Scan for the cell matching the given text and deliver its [X, Y] coordinate at center. 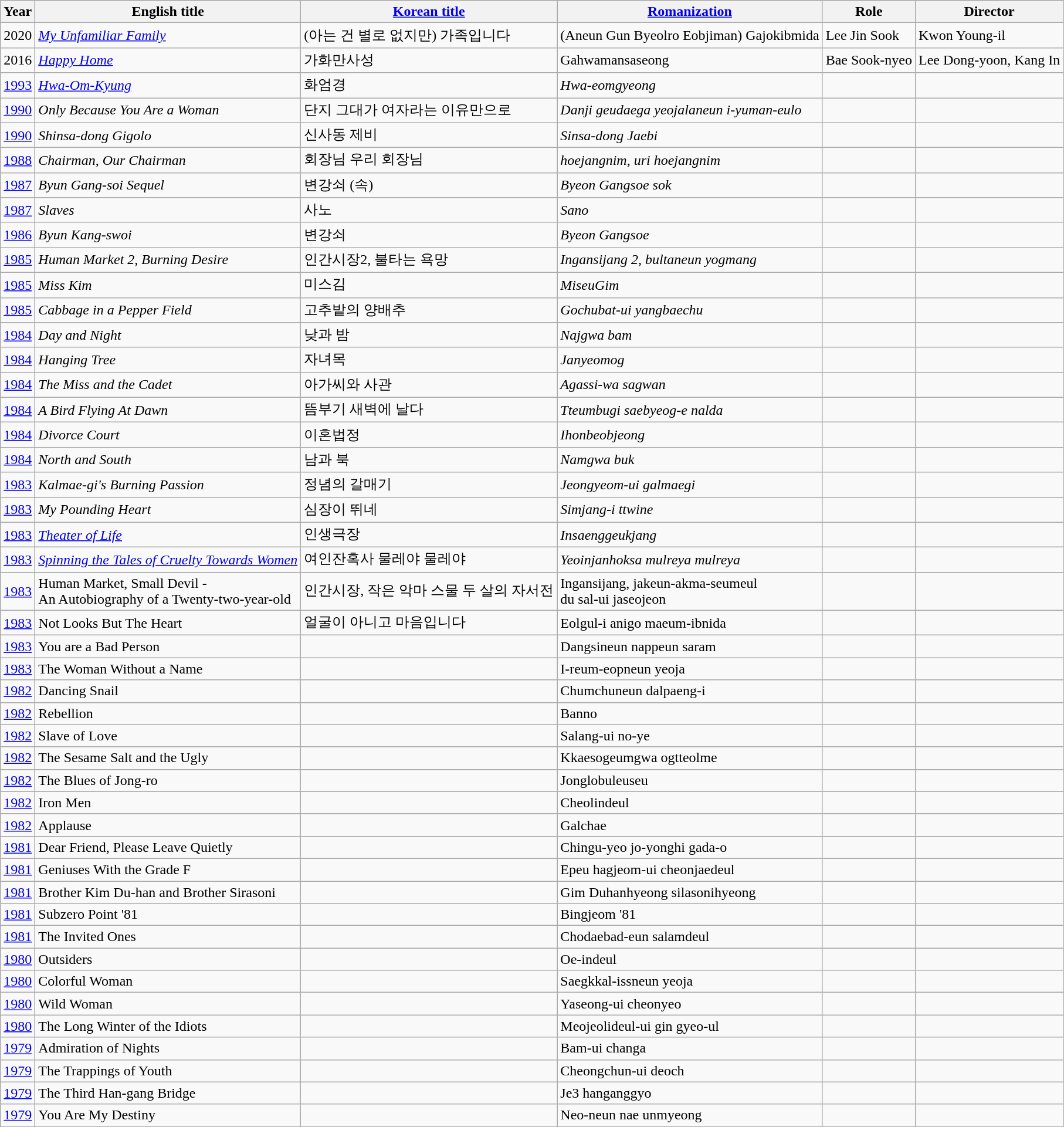
Lee Jin Sook [869, 35]
I-reum-eopneun yeoja [690, 669]
Day and Night [168, 336]
The Sesame Salt and the Ugly [168, 758]
이혼법정 [429, 435]
Miss Kim [168, 285]
2016 [18, 60]
Ihonbeobjeong [690, 435]
The Blues of Jong-ro [168, 780]
Neo-neun nae unmyeong [690, 1115]
Galchae [690, 825]
아가씨와 사관 [429, 385]
The Trappings of Youth [168, 1071]
Danji geudaega yeojalaneun i-yuman-eulo [690, 110]
Applause [168, 825]
Sano [690, 210]
회장님 우리 회장님 [429, 161]
Epeu hagjeom-ui cheonjaedeul [690, 869]
Cabbage in a Pepper Field [168, 310]
Bae Sook-nyeo [869, 60]
변강쇠 [429, 235]
Dear Friend, Please Leave Quietly [168, 847]
The Woman Without a Name [168, 669]
Ingansijang, jakeun-akma-seumeul du sal-ui jaseojeon [690, 591]
심장이 뛰네 [429, 510]
Gochubat-ui yangbaechu [690, 310]
Hwa-eomgyeong [690, 86]
Byeon Gangsoe [690, 235]
미스김 [429, 285]
Bingjeom '81 [690, 915]
Romanization [690, 12]
고추밭의 양배추 [429, 310]
2020 [18, 35]
Agassi-wa sagwan [690, 385]
Not Looks But The Heart [168, 623]
Je3 hanganggyo [690, 1093]
1986 [18, 235]
인생극장 [429, 535]
화엄경 [429, 86]
Oe-indeul [690, 959]
Dangsineun nappeun saram [690, 647]
Byeon Gangsoe sok [690, 185]
Jonglobuleuseu [690, 780]
Year [18, 12]
Tteumbugi saebyeog-e nalda [690, 409]
Ingansijang 2, bultaneun yogmang [690, 260]
Kwon Young-il [989, 35]
Outsiders [168, 959]
Role [869, 12]
신사동 제비 [429, 135]
Shinsa-dong Gigolo [168, 135]
Spinning the Tales of Cruelty Towards Women [168, 560]
Simjang-i ttwine [690, 510]
Subzero Point '81 [168, 915]
Najgwa bam [690, 336]
자녀목 [429, 360]
Eolgul-i anigo maeum-ibnida [690, 623]
Korean title [429, 12]
Gim Duhanhyeong silasonihyeong [690, 892]
Hanging Tree [168, 360]
Human Market 2, Burning Desire [168, 260]
1993 [18, 86]
You Are My Destiny [168, 1115]
Kalmae-gi's Burning Passion [168, 485]
Wild Woman [168, 1004]
Human Market, Small Devil - An Autobiography of a Twenty-two-year-old [168, 591]
Lee Dong-yoon, Kang In [989, 60]
The Third Han-gang Bridge [168, 1093]
My Pounding Heart [168, 510]
Meojeolideul-ui gin gyeo-ul [690, 1026]
Only Because You Are a Woman [168, 110]
Director [989, 12]
Cheongchun-ui deoch [690, 1071]
Divorce Court [168, 435]
Chodaebad-eun salamdeul [690, 937]
변강쇠 (속) [429, 185]
1988 [18, 161]
Yeoinjanhoksa mulreya mulreya [690, 560]
hoejangnim, uri hoejangnim [690, 161]
Byun Kang-swoi [168, 235]
얼굴이 아니고 마음입니다 [429, 623]
Hwa-Om-Kyung [168, 86]
Happy Home [168, 60]
Kkaesogeumgwa ogtteolme [690, 758]
English title [168, 12]
뜸부기 새벽에 날다 [429, 409]
The Invited Ones [168, 937]
A Bird Flying At Dawn [168, 409]
단지 그대가 여자라는 이유만으로 [429, 110]
Geniuses With the Grade F [168, 869]
Chairman, Our Chairman [168, 161]
가화만사성 [429, 60]
Rebellion [168, 713]
North and South [168, 460]
Chumchuneun dalpaeng-i [690, 691]
Janyeomog [690, 360]
(아는 건 별로 없지만) 가족입니다 [429, 35]
Iron Men [168, 803]
Cheolindeul [690, 803]
Namgwa buk [690, 460]
Gahwamansaseong [690, 60]
Dancing Snail [168, 691]
Theater of Life [168, 535]
인간시장2, 불타는 욕망 [429, 260]
(Aneun Gun Byeolro Eobjiman) Gajokibmida [690, 35]
Bam-ui changa [690, 1048]
MiseuGim [690, 285]
Salang-ui no-ye [690, 736]
Chingu-yeo jo-yonghi gada-o [690, 847]
Sinsa-dong Jaebi [690, 135]
Slaves [168, 210]
Saegkkal-issneun yeoja [690, 982]
Byun Gang-soi Sequel [168, 185]
Admiration of Nights [168, 1048]
사노 [429, 210]
Insaenggeukjang [690, 535]
Yaseong-ui cheonyeo [690, 1004]
You are a Bad Person [168, 647]
Brother Kim Du-han and Brother Sirasoni [168, 892]
여인잔혹사 물레야 물레야 [429, 560]
정념의 갈매기 [429, 485]
인간시장, 작은 악마 스물 두 살의 자서전 [429, 591]
낮과 밤 [429, 336]
Jeongyeom-ui galmaegi [690, 485]
Colorful Woman [168, 982]
The Miss and the Cadet [168, 385]
Slave of Love [168, 736]
Banno [690, 713]
남과 북 [429, 460]
The Long Winter of the Idiots [168, 1026]
My Unfamiliar Family [168, 35]
